Find where the given text appears and provide that cell's center as [X, Y] coordinate. 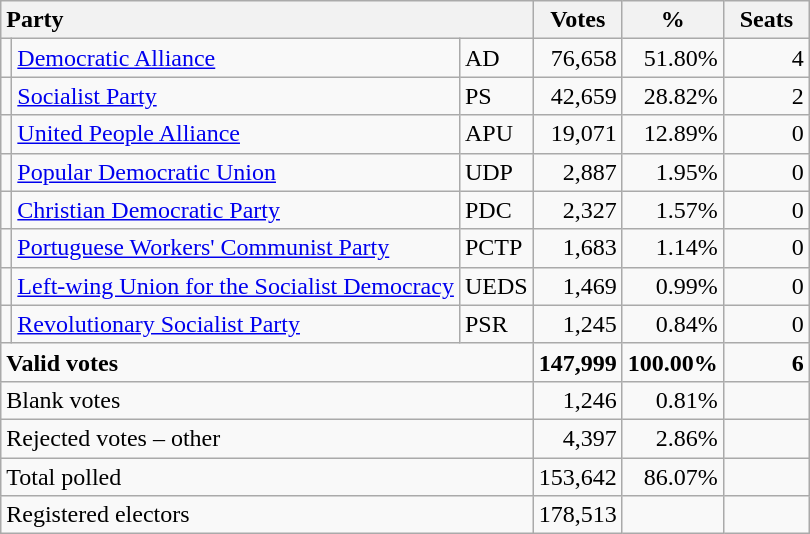
1,245 [578, 324]
Revolutionary Socialist Party [236, 324]
Portuguese Workers' Communist Party [236, 248]
Blank votes [267, 400]
76,658 [578, 58]
147,999 [578, 362]
100.00% [672, 362]
Votes [578, 20]
4 [766, 58]
1,469 [578, 286]
PSR [496, 324]
2,887 [578, 172]
Rejected votes – other [267, 438]
Registered electors [267, 515]
0.81% [672, 400]
1,683 [578, 248]
Socialist Party [236, 96]
19,071 [578, 134]
Valid votes [267, 362]
1.14% [672, 248]
PS [496, 96]
Seats [766, 20]
42,659 [578, 96]
0.99% [672, 286]
28.82% [672, 96]
1,246 [578, 400]
Popular Democratic Union [236, 172]
6 [766, 362]
% [672, 20]
0.84% [672, 324]
2,327 [578, 210]
AD [496, 58]
2.86% [672, 438]
153,642 [578, 477]
86.07% [672, 477]
Christian Democratic Party [236, 210]
UDP [496, 172]
UEDS [496, 286]
Party [267, 20]
PDC [496, 210]
178,513 [578, 515]
51.80% [672, 58]
12.89% [672, 134]
Total polled [267, 477]
APU [496, 134]
1.57% [672, 210]
4,397 [578, 438]
1.95% [672, 172]
2 [766, 96]
Democratic Alliance [236, 58]
PCTP [496, 248]
Left-wing Union for the Socialist Democracy [236, 286]
United People Alliance [236, 134]
